Search for the cell housing the specified text and yield its (X, Y) center coordinate. 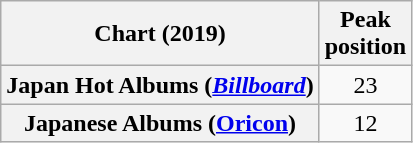
12 (365, 123)
Japan Hot Albums (Billboard) (160, 85)
23 (365, 85)
Japanese Albums (Oricon) (160, 123)
Chart (2019) (160, 34)
Peakposition (365, 34)
